Identify which cell holds the provided text, then report its (X, Y) central coordinate. 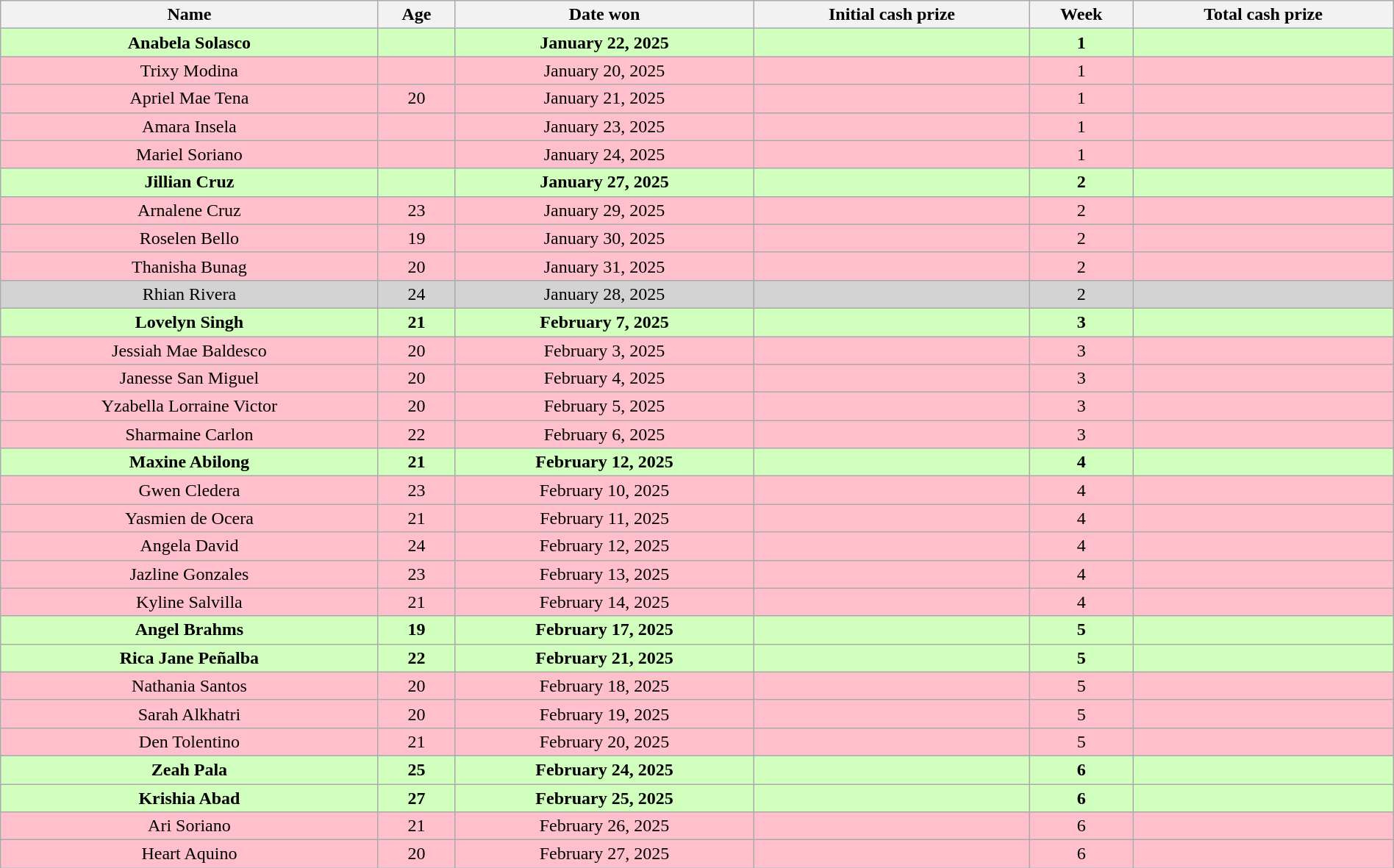
February 11, 2025 (604, 518)
Date won (604, 15)
February 7, 2025 (604, 322)
27 (416, 797)
Week (1082, 15)
Arnalene Cruz (190, 210)
January 22, 2025 (604, 43)
25 (416, 770)
January 31, 2025 (604, 266)
Den Tolentino (190, 742)
Yasmien de Ocera (190, 518)
Sharmaine Carlon (190, 434)
February 17, 2025 (604, 630)
February 13, 2025 (604, 574)
Rhian Rivera (190, 294)
Nathania Santos (190, 686)
February 14, 2025 (604, 602)
Trixy Modina (190, 71)
February 21, 2025 (604, 658)
Maxine Abilong (190, 462)
Zeah Pala (190, 770)
January 23, 2025 (604, 126)
Sarah Alkhatri (190, 714)
February 3, 2025 (604, 351)
February 6, 2025 (604, 434)
February 19, 2025 (604, 714)
Apriel Mae Tena (190, 98)
January 24, 2025 (604, 154)
Jessiah Mae Baldesco (190, 351)
January 30, 2025 (604, 238)
February 24, 2025 (604, 770)
January 29, 2025 (604, 210)
Kyline Salvilla (190, 602)
Ari Soriano (190, 826)
Heart Aquino (190, 854)
February 25, 2025 (604, 797)
February 26, 2025 (604, 826)
Angela David (190, 546)
Age (416, 15)
February 10, 2025 (604, 490)
January 28, 2025 (604, 294)
Rica Jane Peñalba (190, 658)
Lovelyn Singh (190, 322)
Janesse San Miguel (190, 379)
February 18, 2025 (604, 686)
February 5, 2025 (604, 406)
Jillian Cruz (190, 182)
January 20, 2025 (604, 71)
Initial cash prize (891, 15)
February 27, 2025 (604, 854)
January 21, 2025 (604, 98)
Total cash prize (1263, 15)
February 4, 2025 (604, 379)
Jazline Gonzales (190, 574)
Amara Insela (190, 126)
Angel Brahms (190, 630)
Yzabella Lorraine Victor (190, 406)
February 20, 2025 (604, 742)
Krishia Abad (190, 797)
Thanisha Bunag (190, 266)
Mariel Soriano (190, 154)
Anabela Solasco (190, 43)
January 27, 2025 (604, 182)
Gwen Cledera (190, 490)
Roselen Bello (190, 238)
Name (190, 15)
